Search for the cell housing the specified text and yield its [x, y] center coordinate. 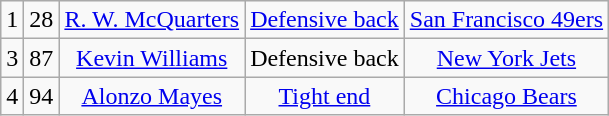
1 [12, 20]
Tight end [325, 96]
28 [42, 20]
Kevin Williams [152, 58]
87 [42, 58]
4 [12, 96]
San Francisco 49ers [506, 20]
R. W. McQuarters [152, 20]
Alonzo Mayes [152, 96]
New York Jets [506, 58]
Chicago Bears [506, 96]
94 [42, 96]
3 [12, 58]
